Detect which cell encompasses the target text, then output its [x, y] center coordinate. 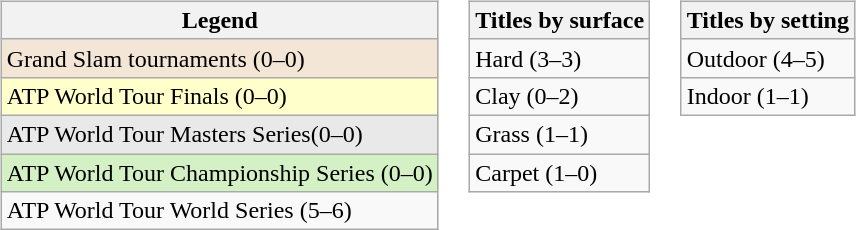
Clay (0–2) [560, 96]
ATP World Tour Championship Series (0–0) [220, 173]
Grass (1–1) [560, 134]
ATP World Tour World Series (5–6) [220, 211]
Outdoor (4–5) [768, 58]
Hard (3–3) [560, 58]
Titles by setting [768, 20]
Titles by surface [560, 20]
Indoor (1–1) [768, 96]
ATP World Tour Masters Series(0–0) [220, 134]
ATP World Tour Finals (0–0) [220, 96]
Grand Slam tournaments (0–0) [220, 58]
Legend [220, 20]
Carpet (1–0) [560, 173]
